Return the (X, Y) coordinate for the center point of the cell that contains the specified text.  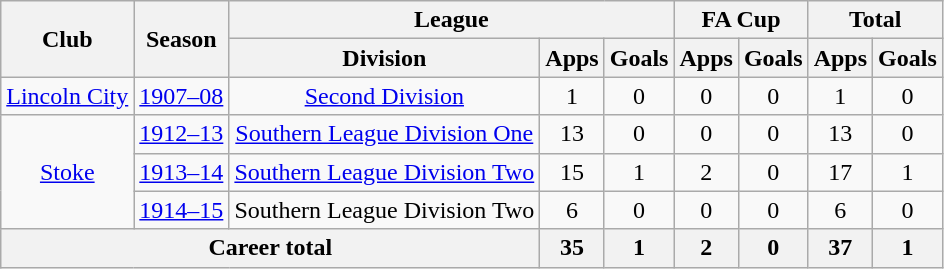
FA Cup (741, 20)
1907–08 (182, 96)
League (452, 20)
1912–13 (182, 134)
17 (840, 172)
Second Division (384, 96)
Season (182, 39)
Southern League Division One (384, 134)
37 (840, 248)
Stoke (68, 172)
1914–15 (182, 210)
35 (572, 248)
Club (68, 39)
Career total (270, 248)
Division (384, 58)
Lincoln City (68, 96)
15 (572, 172)
Total (875, 20)
1913–14 (182, 172)
